Identify which cell holds the provided text, then report its (x, y) central coordinate. 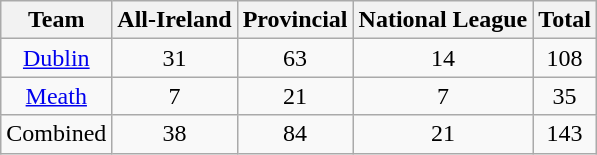
Meath (56, 96)
35 (565, 96)
31 (174, 58)
63 (295, 58)
84 (295, 134)
Total (565, 20)
All-Ireland (174, 20)
38 (174, 134)
Team (56, 20)
14 (443, 58)
Dublin (56, 58)
Combined (56, 134)
Provincial (295, 20)
143 (565, 134)
108 (565, 58)
National League (443, 20)
